Determine the (x, y) coordinate at the center of the cell enclosing the given text.  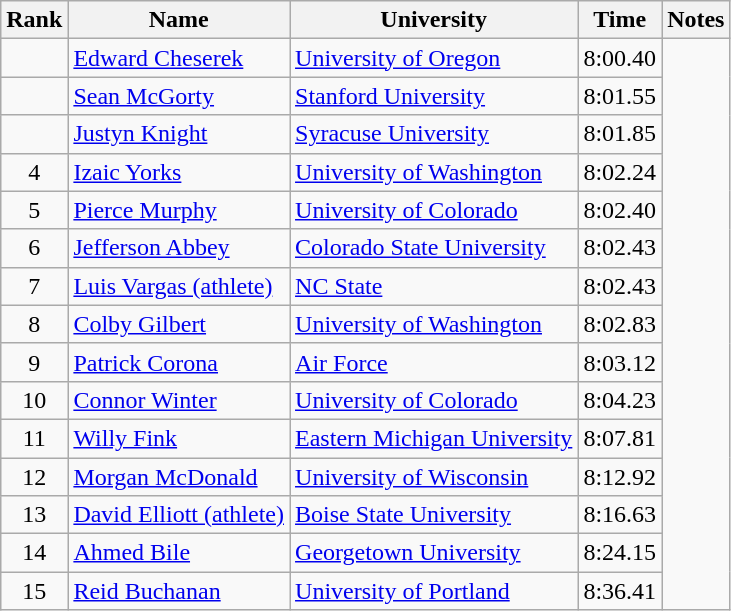
Ahmed Bile (179, 553)
8:01.55 (620, 96)
8:36.41 (620, 591)
8:02.40 (620, 210)
Stanford University (434, 96)
4 (34, 172)
12 (34, 477)
13 (34, 515)
10 (34, 400)
8 (34, 324)
8:00.40 (620, 58)
8:12.92 (620, 477)
Luis Vargas (athlete) (179, 286)
Pierce Murphy (179, 210)
Rank (34, 20)
Reid Buchanan (179, 591)
Sean McGorty (179, 96)
Time (620, 20)
Colby Gilbert (179, 324)
Eastern Michigan University (434, 438)
Syracuse University (434, 134)
Notes (696, 20)
5 (34, 210)
8:07.81 (620, 438)
David Elliott (athlete) (179, 515)
Georgetown University (434, 553)
NC State (434, 286)
Name (179, 20)
7 (34, 286)
Izaic Yorks (179, 172)
9 (34, 362)
8:24.15 (620, 553)
8:04.23 (620, 400)
Connor Winter (179, 400)
8:16.63 (620, 515)
Justyn Knight (179, 134)
Willy Fink (179, 438)
Patrick Corona (179, 362)
6 (34, 248)
8:02.24 (620, 172)
University of Wisconsin (434, 477)
8:02.83 (620, 324)
8:03.12 (620, 362)
Morgan McDonald (179, 477)
14 (34, 553)
11 (34, 438)
University of Portland (434, 591)
Air Force (434, 362)
15 (34, 591)
Colorado State University (434, 248)
Jefferson Abbey (179, 248)
Boise State University (434, 515)
University of Oregon (434, 58)
Edward Cheserek (179, 58)
8:01.85 (620, 134)
University (434, 20)
